Detect which cell encompasses the target text, then output its [X, Y] center coordinate. 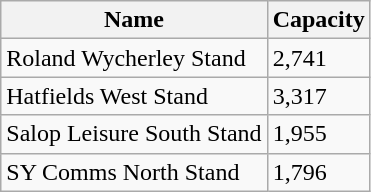
3,317 [318, 96]
1,796 [318, 172]
Roland Wycherley Stand [134, 58]
Salop Leisure South Stand [134, 134]
SY Comms North Stand [134, 172]
Name [134, 20]
Hatfields West Stand [134, 96]
Capacity [318, 20]
2,741 [318, 58]
1,955 [318, 134]
